Provide the (x, y) coordinate of the cell's center where the given text is located.  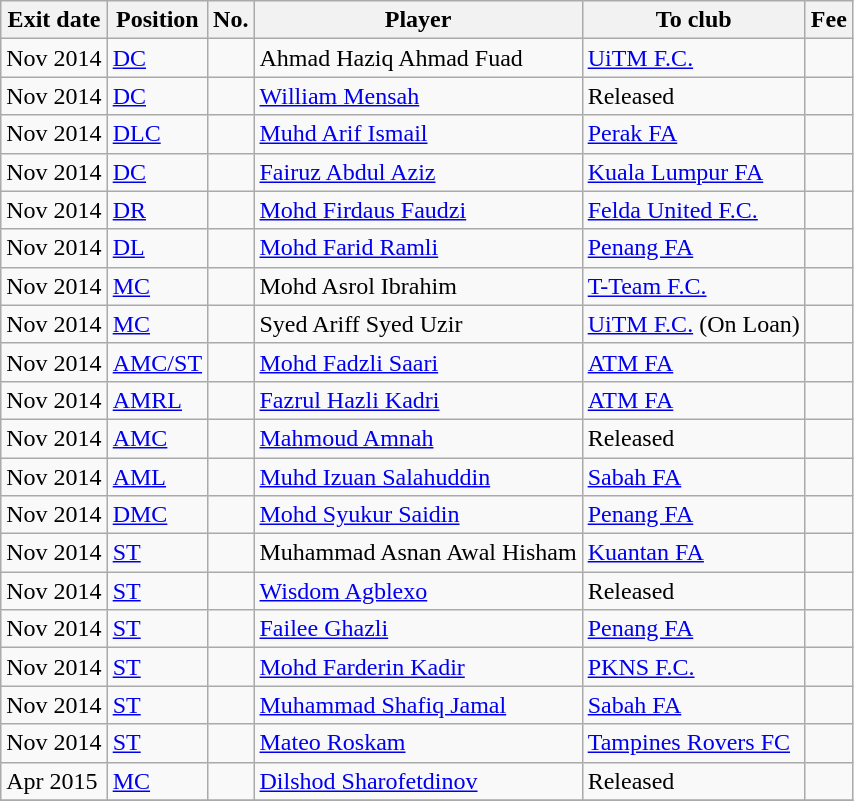
AMC/ST (157, 362)
Syed Ariff Syed Uzir (418, 324)
Failee Ghazli (418, 629)
Perak FA (694, 134)
Muhammad Shafiq Jamal (418, 705)
To club (694, 20)
DR (157, 210)
Player (418, 20)
DMC (157, 515)
Felda United F.C. (694, 210)
Mohd Fadzli Saari (418, 362)
Wisdom Agblexo (418, 591)
Mateo Roskam (418, 743)
DL (157, 248)
William Mensah (418, 96)
T-Team F.C. (694, 286)
UiTM F.C. (On Loan) (694, 324)
UiTM F.C. (694, 58)
Exit date (54, 20)
Mahmoud Amnah (418, 438)
Ahmad Haziq Ahmad Fuad (418, 58)
Fee (828, 20)
Fazrul Hazli Kadri (418, 400)
Mohd Asrol Ibrahim (418, 286)
Muhd Arif Ismail (418, 134)
Mohd Syukur Saidin (418, 515)
Muhammad Asnan Awal Hisham (418, 553)
No. (231, 20)
Muhd Izuan Salahuddin (418, 477)
Kuala Lumpur FA (694, 172)
Kuantan FA (694, 553)
Apr 2015 (54, 781)
PKNS F.C. (694, 667)
Fairuz Abdul Aziz (418, 172)
Tampines Rovers FC (694, 743)
Dilshod Sharofetdinov (418, 781)
Mohd Firdaus Faudzi (418, 210)
DLC (157, 134)
AML (157, 477)
AMRL (157, 400)
Mohd Farderin Kadir (418, 667)
Position (157, 20)
Mohd Farid Ramli (418, 248)
AMC (157, 438)
